Determine the (x, y) coordinate at the center of the cell enclosing the given text.  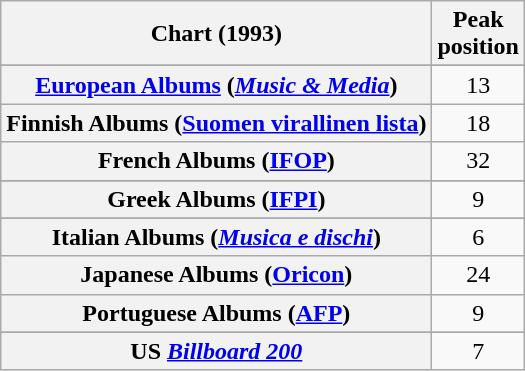
6 (478, 237)
7 (478, 351)
24 (478, 275)
European Albums (Music & Media) (216, 85)
Japanese Albums (Oricon) (216, 275)
18 (478, 123)
Italian Albums (Musica e dischi) (216, 237)
Portuguese Albums (AFP) (216, 313)
Finnish Albums (Suomen virallinen lista) (216, 123)
French Albums (IFOP) (216, 161)
32 (478, 161)
13 (478, 85)
US Billboard 200 (216, 351)
Chart (1993) (216, 34)
Greek Albums (IFPI) (216, 199)
Peakposition (478, 34)
